Identify which cell holds the provided text, then report its (X, Y) central coordinate. 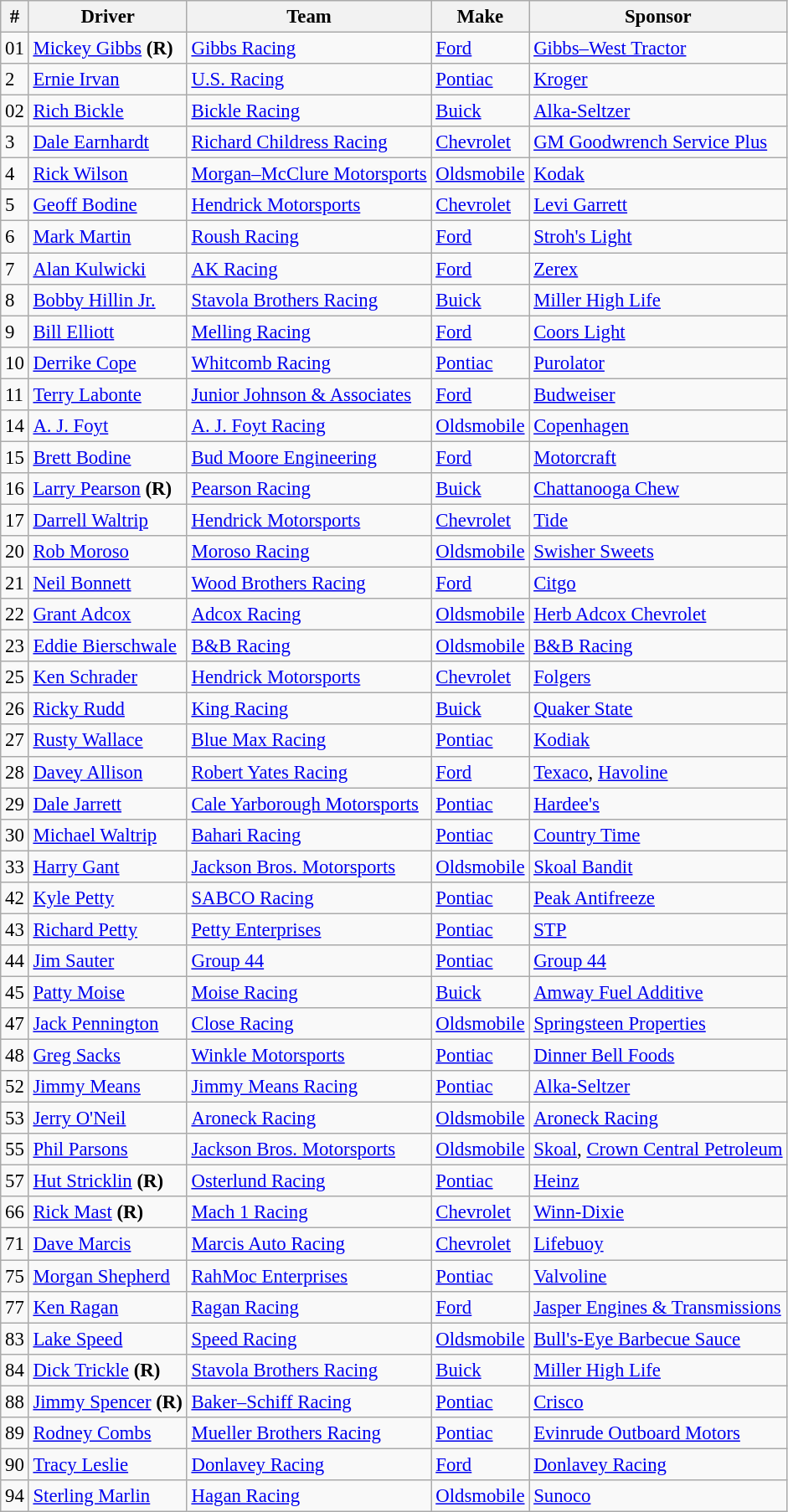
02 (15, 111)
77 (15, 1307)
Bill Elliott (107, 332)
Richard Childress Racing (309, 142)
7 (15, 269)
Blue Max Racing (309, 741)
Rick Mast (R) (107, 1213)
Pearson Racing (309, 489)
STP (658, 929)
29 (15, 804)
Mickey Gibbs (R) (107, 49)
28 (15, 772)
Phil Parsons (107, 1149)
A. J. Foyt (107, 426)
Darrell Waltrip (107, 520)
21 (15, 584)
16 (15, 489)
RahMoc Enterprises (309, 1276)
Swisher Sweets (658, 552)
44 (15, 961)
Mark Martin (107, 237)
Terry Labonte (107, 394)
Hagan Racing (309, 1496)
Driver (107, 17)
Rob Moroso (107, 552)
Dinner Bell Foods (658, 1056)
Team (309, 17)
Peak Antifreeze (658, 898)
Patty Moise (107, 992)
Texaco, Havoline (658, 772)
23 (15, 646)
01 (15, 49)
75 (15, 1276)
Neil Bonnett (107, 584)
Jerry O'Neil (107, 1119)
5 (15, 205)
Chattanooga Chew (658, 489)
6 (15, 237)
Bickle Racing (309, 111)
Ken Schrader (107, 677)
Valvoline (658, 1276)
Bull's-Eye Barbecue Sauce (658, 1339)
Adcox Racing (309, 615)
Amway Fuel Additive (658, 992)
22 (15, 615)
Lifebuoy (658, 1244)
89 (15, 1433)
Jasper Engines & Transmissions (658, 1307)
Marcis Auto Racing (309, 1244)
Kroger (658, 80)
3 (15, 142)
48 (15, 1056)
Morgan–McClure Motorsports (309, 174)
47 (15, 1024)
Sunoco (658, 1496)
43 (15, 929)
33 (15, 867)
Kodiak (658, 741)
90 (15, 1464)
# (15, 17)
Melling Racing (309, 332)
Country Time (658, 835)
Jimmy Means Racing (309, 1087)
Robert Yates Racing (309, 772)
Ken Ragan (107, 1307)
55 (15, 1149)
Levi Garrett (658, 205)
Dave Marcis (107, 1244)
Skoal, Crown Central Petroleum (658, 1149)
Rick Wilson (107, 174)
53 (15, 1119)
U.S. Racing (309, 80)
Dick Trickle (R) (107, 1370)
Rodney Combs (107, 1433)
AK Racing (309, 269)
8 (15, 300)
Brett Bodine (107, 457)
Whitcomb Racing (309, 363)
Rusty Wallace (107, 741)
27 (15, 741)
Moroso Racing (309, 552)
11 (15, 394)
Davey Allison (107, 772)
Stroh's Light (658, 237)
Purolator (658, 363)
Jim Sauter (107, 961)
Mach 1 Racing (309, 1213)
Kyle Petty (107, 898)
Bahari Racing (309, 835)
Osterlund Racing (309, 1181)
Copenhagen (658, 426)
Jimmy Spencer (R) (107, 1401)
Hardee's (658, 804)
Close Racing (309, 1024)
Ragan Racing (309, 1307)
Rich Bickle (107, 111)
Evinrude Outboard Motors (658, 1433)
SABCO Racing (309, 898)
Winkle Motorsports (309, 1056)
Tracy Leslie (107, 1464)
Coors Light (658, 332)
Alan Kulwicki (107, 269)
Derrike Cope (107, 363)
Make (481, 17)
Herb Adcox Chevrolet (658, 615)
9 (15, 332)
Michael Waltrip (107, 835)
10 (15, 363)
17 (15, 520)
Skoal Bandit (658, 867)
42 (15, 898)
GM Goodwrench Service Plus (658, 142)
Roush Racing (309, 237)
Sponsor (658, 17)
Kodak (658, 174)
Springsteen Properties (658, 1024)
2 (15, 80)
Bobby Hillin Jr. (107, 300)
Dale Earnhardt (107, 142)
Jimmy Means (107, 1087)
Gibbs–West Tractor (658, 49)
Crisco (658, 1401)
Sterling Marlin (107, 1496)
Mueller Brothers Racing (309, 1433)
45 (15, 992)
Morgan Shepherd (107, 1276)
Quaker State (658, 709)
26 (15, 709)
Moise Racing (309, 992)
A. J. Foyt Racing (309, 426)
Wood Brothers Racing (309, 584)
King Racing (309, 709)
Baker–Schiff Racing (309, 1401)
Grant Adcox (107, 615)
57 (15, 1181)
Citgo (658, 584)
Gibbs Racing (309, 49)
15 (15, 457)
Lake Speed (107, 1339)
Cale Yarborough Motorsports (309, 804)
Ricky Rudd (107, 709)
Folgers (658, 677)
20 (15, 552)
14 (15, 426)
Petty Enterprises (309, 929)
4 (15, 174)
30 (15, 835)
Dale Jarrett (107, 804)
88 (15, 1401)
94 (15, 1496)
Richard Petty (107, 929)
Eddie Bierschwale (107, 646)
Hut Stricklin (R) (107, 1181)
66 (15, 1213)
Zerex (658, 269)
Tide (658, 520)
Geoff Bodine (107, 205)
Jack Pennington (107, 1024)
Larry Pearson (R) (107, 489)
Budweiser (658, 394)
Motorcraft (658, 457)
71 (15, 1244)
Harry Gant (107, 867)
Winn-Dixie (658, 1213)
Speed Racing (309, 1339)
83 (15, 1339)
Greg Sacks (107, 1056)
84 (15, 1370)
Heinz (658, 1181)
Bud Moore Engineering (309, 457)
52 (15, 1087)
25 (15, 677)
Junior Johnson & Associates (309, 394)
Ernie Irvan (107, 80)
